Output the (X, Y) coordinate of the center of the cell containing the given text.  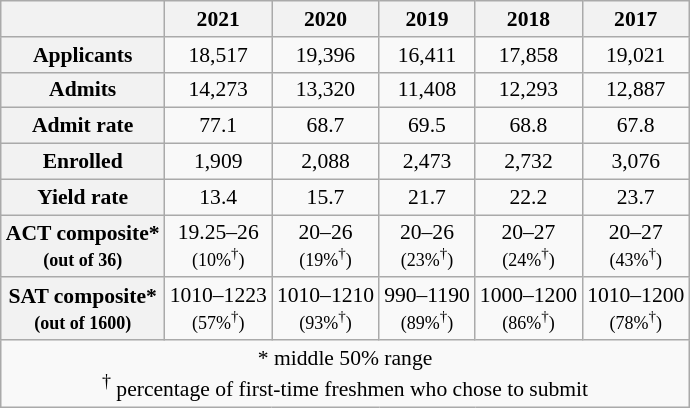
16,411 (427, 54)
1000–1200(86%†) (528, 308)
1010–1200(78%†) (636, 308)
19,021 (636, 54)
2019 (427, 19)
15.7 (326, 197)
21.7 (427, 197)
18,517 (218, 54)
13,320 (326, 90)
2017 (636, 19)
13.4 (218, 197)
2,473 (427, 161)
12,293 (528, 90)
990–1190(89%†) (427, 308)
* middle 50% range † percentage of first-time freshmen who chose to submit (346, 374)
3,076 (636, 161)
77.1 (218, 126)
19,396 (326, 54)
17,858 (528, 54)
2,732 (528, 161)
2021 (218, 19)
22.2 (528, 197)
ACT composite*(out of 36) (83, 246)
Yield rate (83, 197)
SAT composite*(out of 1600) (83, 308)
67.8 (636, 126)
2,088 (326, 161)
1010–1210(93%†) (326, 308)
20–27(43%†) (636, 246)
68.8 (528, 126)
1010–1223(57%†) (218, 308)
68.7 (326, 126)
11,408 (427, 90)
20–27(24%†) (528, 246)
Applicants (83, 54)
2020 (326, 19)
20–26(23%†) (427, 246)
14,273 (218, 90)
Admits (83, 90)
1,909 (218, 161)
23.7 (636, 197)
Admit rate (83, 126)
20–26(19%†) (326, 246)
12,887 (636, 90)
19.25–26(10%†) (218, 246)
69.5 (427, 126)
2018 (528, 19)
Enrolled (83, 161)
